Extract the [X, Y] coordinate from the center of the cell holding the provided text.  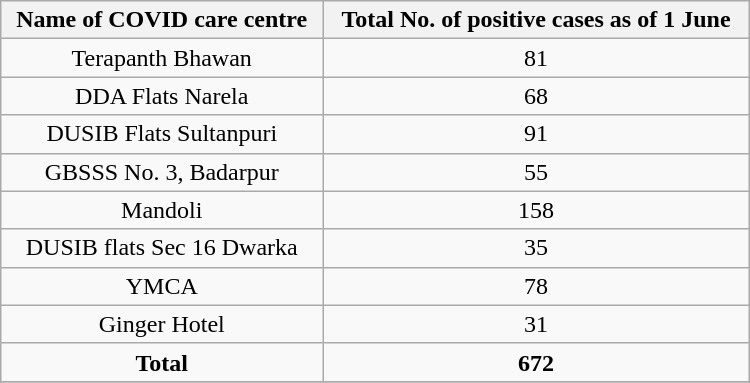
DDA Flats Narela [162, 96]
Mandoli [162, 210]
91 [536, 134]
31 [536, 324]
YMCA [162, 286]
DUSIB Flats Sultanpuri [162, 134]
55 [536, 172]
Total [162, 362]
Terapanth Bhawan [162, 58]
78 [536, 286]
GBSSS No. 3, Badarpur [162, 172]
81 [536, 58]
DUSIB flats Sec 16 Dwarka [162, 248]
35 [536, 248]
68 [536, 96]
158 [536, 210]
Ginger Hotel [162, 324]
672 [536, 362]
Total No. of positive cases as of 1 June [536, 20]
Name of COVID care centre [162, 20]
